Return (x, y) of the center of cell containing provided text 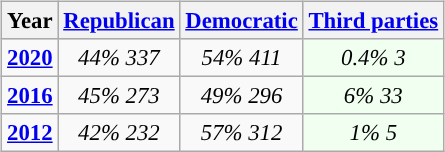
2016 (30, 96)
Year (30, 21)
Third parties (373, 21)
0.4% 3 (373, 58)
54% 411 (242, 58)
42% 232 (119, 133)
1% 5 (373, 133)
2012 (30, 133)
44% 337 (119, 58)
6% 33 (373, 96)
57% 312 (242, 133)
Democratic (242, 21)
49% 296 (242, 96)
45% 273 (119, 96)
2020 (30, 58)
Republican (119, 21)
